From the cell containing the given text, extract its center point as (X, Y) coordinate. 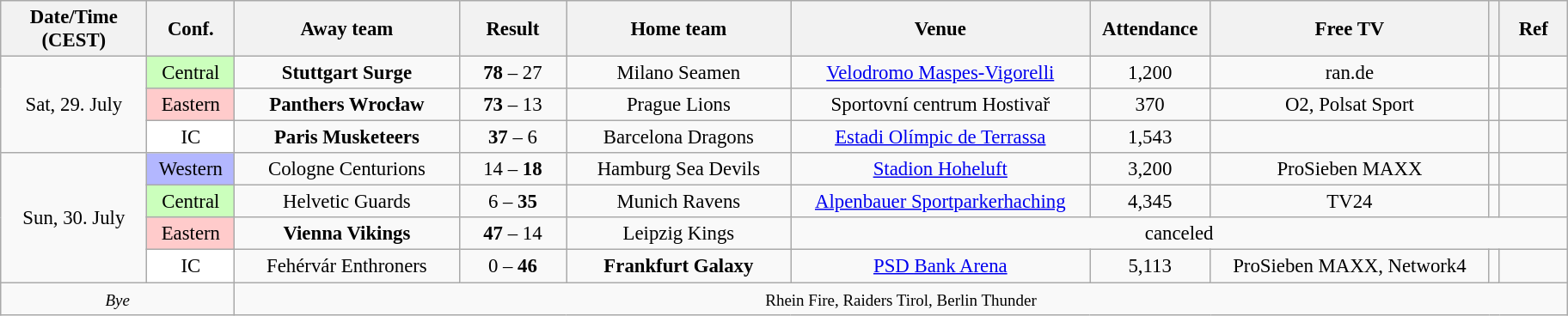
Leipzig Kings (679, 234)
Milano Seamen (679, 73)
6 – 35 (512, 202)
Rhein Fire, Raiders Tirol, Berlin Thunder (901, 299)
Sportovní centrum Hostivař (940, 105)
3,200 (1150, 169)
Date/Time (CEST) (74, 29)
O2, Polsat Sport (1350, 105)
Vienna Vikings (347, 234)
4,345 (1150, 202)
Sun, 30. July (74, 217)
Fehérvár Enthroners (347, 266)
Barcelona Dragons (679, 137)
47 – 14 (512, 234)
Stuttgart Surge (347, 73)
Helvetic Guards (347, 202)
Sat, 29. July (74, 105)
Estadi Olímpic de Terrassa (940, 137)
Cologne Centurions (347, 169)
Ref (1534, 29)
14 – 18 (512, 169)
ran.de (1350, 73)
Venue (940, 29)
78 – 27 (512, 73)
Result (512, 29)
Western (191, 169)
canceled (1179, 234)
1,200 (1150, 73)
5,113 (1150, 266)
Stadion Hoheluft (940, 169)
Alpenbauer Sportparkerhaching (940, 202)
Munich Ravens (679, 202)
Free TV (1350, 29)
Home team (679, 29)
TV24 (1350, 202)
Prague Lions (679, 105)
ProSieben MAXX, Network4 (1350, 266)
Hamburg Sea Devils (679, 169)
Conf. (191, 29)
1,543 (1150, 137)
PSD Bank Arena (940, 266)
73 – 13 (512, 105)
Paris Musketeers (347, 137)
370 (1150, 105)
Away team (347, 29)
Bye (118, 299)
Attendance (1150, 29)
Frankfurt Galaxy (679, 266)
37 – 6 (512, 137)
Panthers Wrocław (347, 105)
0 – 46 (512, 266)
ProSieben MAXX (1350, 169)
Velodromo Maspes-Vigorelli (940, 73)
